Locate the cell with the specified text and output its [x, y] center coordinate. 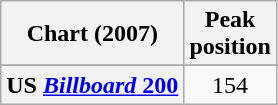
Peakposition [230, 34]
154 [230, 85]
Chart (2007) [92, 34]
US Billboard 200 [92, 85]
